Extract the (x, y) coordinate from the center of the cell holding the provided text.  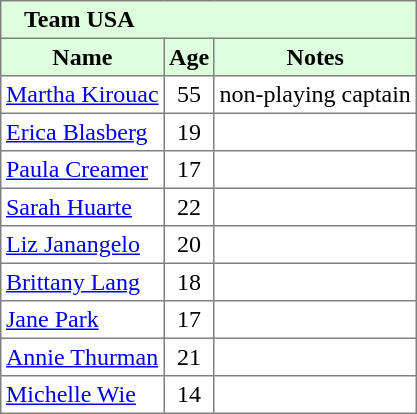
Erica Blasberg (82, 132)
Jane Park (82, 320)
Team USA (208, 20)
Age (189, 57)
Annie Thurman (82, 357)
22 (189, 207)
Sarah Huarte (82, 207)
Michelle Wie (82, 395)
55 (189, 95)
18 (189, 282)
19 (189, 132)
non-playing captain (315, 95)
21 (189, 357)
Brittany Lang (82, 282)
Name (82, 57)
Paula Creamer (82, 170)
14 (189, 395)
Martha Kirouac (82, 95)
Notes (315, 57)
Liz Janangelo (82, 245)
20 (189, 245)
